Provide the (x, y) coordinate of the cell's center where the given text is located.  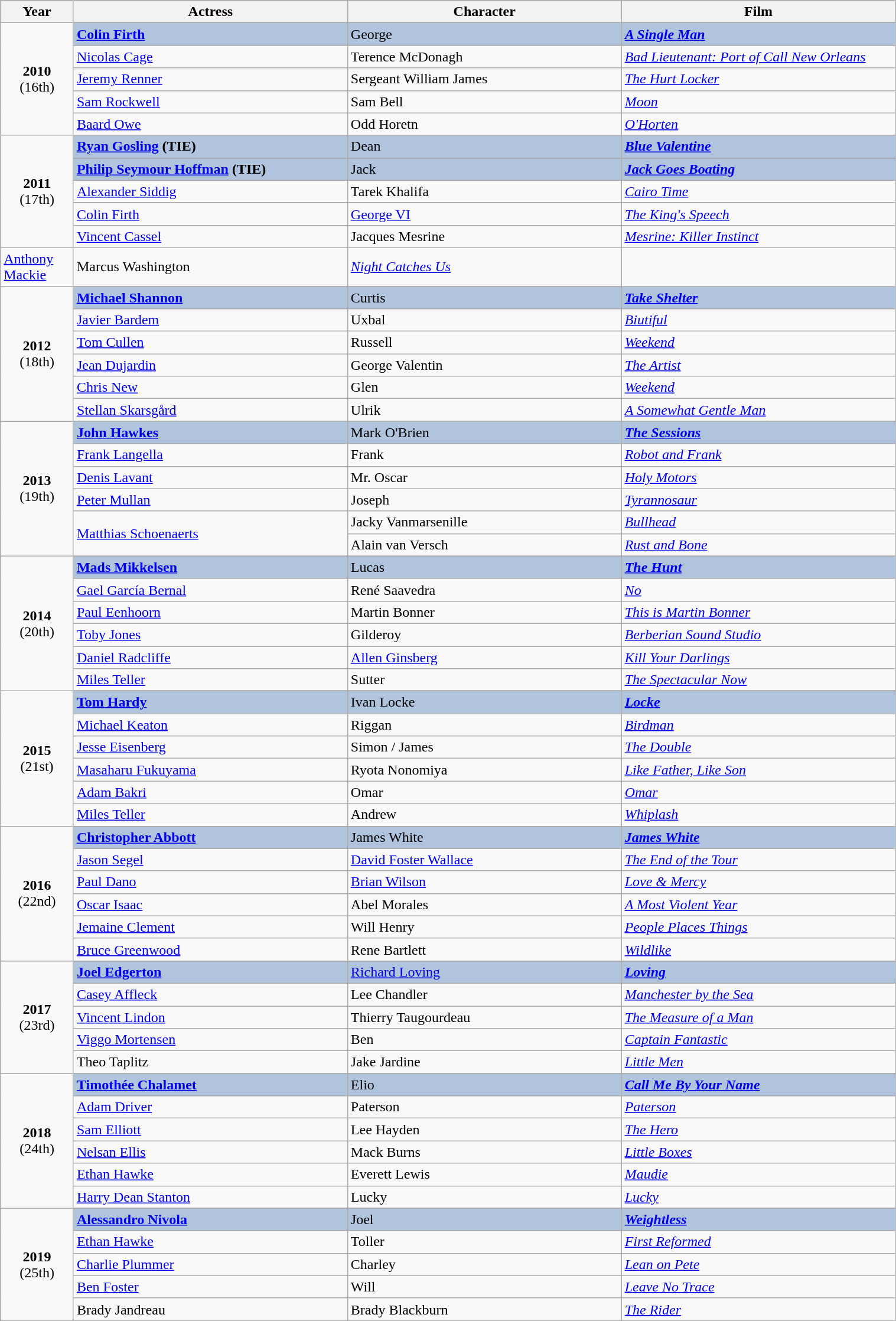
Mr. Oscar (484, 477)
Andrew (484, 815)
Bullhead (758, 522)
Blue Valentine (758, 147)
Ivan Locke (484, 702)
Leave No Trace (758, 1287)
Mads Mikkelsen (210, 567)
Tom Cullen (210, 343)
Sam Bell (484, 102)
Alexander Siddig (210, 191)
Alain van Versch (484, 545)
Joel Edgerton (210, 972)
Anthony Mackie (37, 267)
George Valentin (484, 365)
Dean (484, 147)
The Artist (758, 365)
Odd Horetn (484, 124)
Glen (484, 388)
Like Father, Like Son (758, 770)
First Reformed (758, 1242)
A Single Man (758, 34)
Jack (484, 169)
Rust and Bone (758, 545)
Baard Owe (210, 124)
Javier Bardem (210, 320)
Nelsan Ellis (210, 1152)
Adam Bakri (210, 792)
David Foster Wallace (484, 860)
Ben Foster (210, 1287)
Love & Mercy (758, 882)
Frank (484, 455)
Masaharu Fukuyama (210, 770)
Lee Hayden (484, 1130)
Joel (484, 1219)
Oscar Isaac (210, 904)
Sergeant William James (484, 79)
Robot and Frank (758, 455)
Christopher Abbott (210, 837)
The Hurt Locker (758, 79)
Marcus Washington (210, 267)
Everett Lewis (484, 1174)
A Most Violent Year (758, 904)
Riggan (484, 725)
Jesse Eisenberg (210, 747)
No (758, 590)
Peter Mullan (210, 500)
Matthias Schoenaerts (210, 533)
Jacques Mesrine (484, 236)
This is Martin Bonner (758, 612)
Bruce Greenwood (210, 949)
Harry Dean Stanton (210, 1197)
The Hunt (758, 567)
Paul Eenhoorn (210, 612)
Lean on Pete (758, 1264)
Berberian Sound Studio (758, 635)
Tarek Khalifa (484, 191)
Jemaine Clement (210, 927)
Mesrine: Killer Instinct (758, 236)
Film (758, 12)
Jean Dujardin (210, 365)
O'Horten (758, 124)
Tyrannosaur (758, 500)
Manchester by the Sea (758, 994)
Curtis (484, 297)
John Hawkes (210, 432)
The Measure of a Man (758, 1017)
George (484, 34)
Philip Seymour Hoffman (TIE) (210, 169)
The Sessions (758, 432)
Actress (210, 12)
The King's Speech (758, 214)
Elio (484, 1085)
Bad Lieutenant: Port of Call New Orleans (758, 57)
Theo Taplitz (210, 1062)
Jason Segel (210, 860)
Brady Blackburn (484, 1309)
2013(19th) (37, 489)
Will (484, 1287)
The Rider (758, 1309)
Character (484, 12)
Gilderoy (484, 635)
A Somewhat Gentle Man (758, 410)
Richard Loving (484, 972)
Ryan Gosling (TIE) (210, 147)
Frank Langella (210, 455)
Timothée Chalamet (210, 1085)
Rene Bartlett (484, 949)
Ben (484, 1040)
Little Men (758, 1062)
Charley (484, 1264)
2016(22nd) (37, 893)
Michael Shannon (210, 297)
Sam Rockwell (210, 102)
Will Henry (484, 927)
2015(21st) (37, 759)
Gael García Bernal (210, 590)
Toller (484, 1242)
Little Boxes (758, 1152)
Abel Morales (484, 904)
Stellan Skarsgård (210, 410)
Holy Motors (758, 477)
Lee Chandler (484, 994)
Adam Driver (210, 1107)
Casey Affleck (210, 994)
Denis Lavant (210, 477)
Ulrik (484, 410)
Weightless (758, 1219)
2017(23rd) (37, 1017)
Jake Jardine (484, 1062)
George VI (484, 214)
Biutiful (758, 320)
Vincent Cassel (210, 236)
2010(16th) (37, 79)
Wildlike (758, 949)
Sutter (484, 680)
2011(17th) (37, 191)
Michael Keaton (210, 725)
Mark O'Brien (484, 432)
Night Catches Us (484, 267)
Loving (758, 972)
Jeremy Renner (210, 79)
Joseph (484, 500)
The Hero (758, 1130)
Alessandro Nivola (210, 1219)
2014(20th) (37, 623)
Call Me By Your Name (758, 1085)
Jacky Vanmarsenille (484, 522)
Sam Elliott (210, 1130)
Moon (758, 102)
Jack Goes Boating (758, 169)
Chris New (210, 388)
Cairo Time (758, 191)
Uxbal (484, 320)
Brian Wilson (484, 882)
Whiplash (758, 815)
Brady Jandreau (210, 1309)
Birdman (758, 725)
2012(18th) (37, 353)
Paul Dano (210, 882)
The Double (758, 747)
Maudie (758, 1174)
Vincent Lindon (210, 1017)
People Places Things (758, 927)
Daniel Radcliffe (210, 658)
Allen Ginsberg (484, 658)
Simon / James (484, 747)
Mack Burns (484, 1152)
2018(24th) (37, 1141)
Charlie Plummer (210, 1264)
Locke (758, 702)
Take Shelter (758, 297)
Tom Hardy (210, 702)
Captain Fantastic (758, 1040)
Year (37, 12)
The Spectacular Now (758, 680)
Thierry Taugourdeau (484, 1017)
Russell (484, 343)
Martin Bonner (484, 612)
2019(25th) (37, 1264)
Kill Your Darlings (758, 658)
René Saavedra (484, 590)
Toby Jones (210, 635)
Ryota Nonomiya (484, 770)
Viggo Mortensen (210, 1040)
The End of the Tour (758, 860)
Terence McDonagh (484, 57)
Nicolas Cage (210, 57)
Lucas (484, 567)
